Locate the cell with the specified text and output its [X, Y] center coordinate. 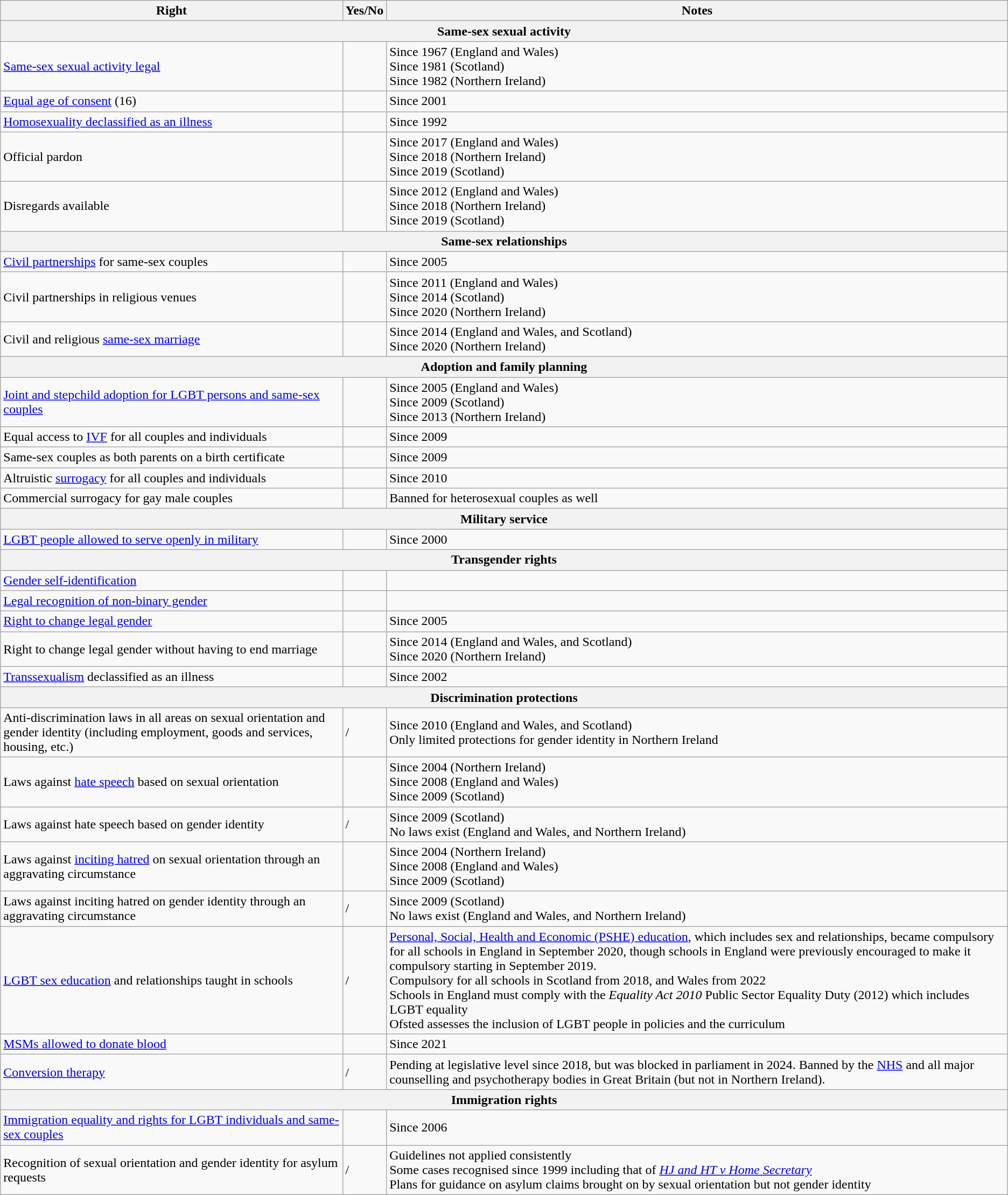
Adoption and family planning [504, 367]
Laws against hate speech based on sexual orientation [171, 782]
Since 2011 (England and Wales)Since 2014 (Scotland)Since 2020 (Northern Ireland) [697, 297]
Conversion therapy [171, 1072]
Civil and religious same-sex marriage [171, 339]
Disregards available [171, 206]
Since 2012 (England and Wales)Since 2018 (Northern Ireland)Since 2019 (Scotland) [697, 206]
Joint and stepchild adoption for LGBT persons and same-sex couples [171, 402]
Homosexuality declassified as an illness [171, 122]
LGBT people allowed to serve openly in military [171, 539]
Since 2021 [697, 1044]
MSMs allowed to donate blood [171, 1044]
Anti-discrimination laws in all areas on sexual orientation and gender identity (including employment, goods and services, housing, etc.) [171, 732]
Since 2001 [697, 101]
Since 1992 [697, 122]
Laws against inciting hatred on gender identity through an aggravating circumstance [171, 909]
Immigration rights [504, 1100]
Commercial surrogacy for gay male couples [171, 498]
Transsexualism declassified as an illness [171, 677]
Right to change legal gender without having to end marriage [171, 649]
Civil partnerships in religious venues [171, 297]
Legal recognition of non-binary gender [171, 601]
Since 2000 [697, 539]
Official pardon [171, 157]
Since 2017 (England and Wales)Since 2018 (Northern Ireland) Since 2019 (Scotland) [697, 157]
Same-sex relationships [504, 241]
Equal access to IVF for all couples and individuals [171, 437]
Banned for heterosexual couples as well [697, 498]
Laws against hate speech based on gender identity [171, 824]
Same-sex sexual activity [504, 31]
Immigration equality and rights for LGBT individuals and same-sex couples [171, 1127]
Laws against inciting hatred on sexual orientation through an aggravating circumstance [171, 867]
Same-sex couples as both parents on a birth certificate [171, 458]
LGBT sex education and relationships taught in schools [171, 980]
Same-sex sexual activity legal [171, 66]
Right to change legal gender [171, 621]
Right [171, 11]
Since 2002 [697, 677]
Since 2010 (England and Wales, and Scotland)Only limited protections for gender identity in Northern Ireland [697, 732]
Equal age of consent (16) [171, 101]
Since 1967 (England and Wales)Since 1981 (Scotland)Since 1982 (Northern Ireland) [697, 66]
Recognition of sexual orientation and gender identity for asylum requests [171, 1170]
Discrimination protections [504, 697]
Yes/No [365, 11]
Altruistic surrogacy for all couples and individuals [171, 478]
Civil partnerships for same-sex couples [171, 262]
Since 2006 [697, 1127]
Since 2005 (England and Wales)Since 2009 (Scotland)Since 2013 (Northern Ireland) [697, 402]
Transgender rights [504, 560]
Military service [504, 519]
Since 2010 [697, 478]
Notes [697, 11]
Gender self-identification [171, 580]
